Pinpoint the cell where the given text exists, returning its [x, y] midpoint coordinate. 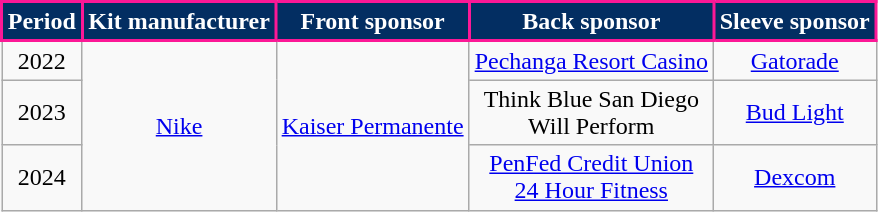
2024 [42, 178]
Gatorade [794, 60]
Period [42, 22]
Dexcom [794, 178]
Think Blue San DiegoWill Perform [591, 112]
Front sponsor [372, 22]
Kit manufacturer [179, 22]
2022 [42, 60]
Kaiser Permanente [372, 126]
Pechanga Resort Casino [591, 60]
Back sponsor [591, 22]
Sleeve sponsor [794, 22]
PenFed Credit Union24 Hour Fitness [591, 178]
Nike [179, 126]
Bud Light [794, 112]
2023 [42, 112]
